Output the (X, Y) coordinate of the center of the cell containing the given text.  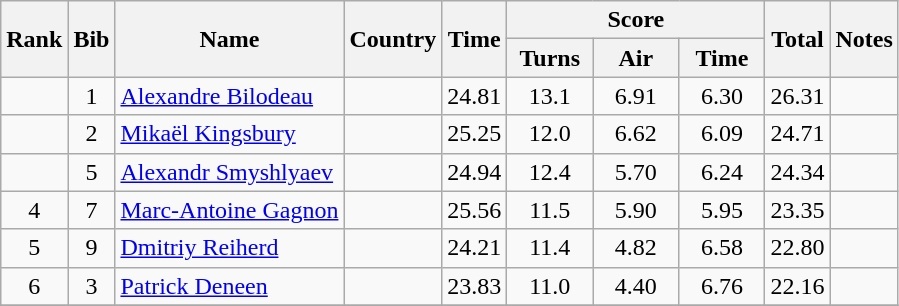
4.82 (636, 248)
Alexandr Smyshlyaev (230, 172)
9 (92, 248)
Notes (864, 39)
24.81 (474, 96)
Country (393, 39)
5.70 (636, 172)
22.80 (798, 248)
13.1 (550, 96)
Turns (550, 58)
2 (92, 134)
5.95 (722, 210)
4.40 (636, 286)
7 (92, 210)
Bib (92, 39)
6.09 (722, 134)
Air (636, 58)
6.58 (722, 248)
6.91 (636, 96)
Total (798, 39)
23.83 (474, 286)
11.0 (550, 286)
23.35 (798, 210)
6.24 (722, 172)
Marc-Antoine Gagnon (230, 210)
Alexandre Bilodeau (230, 96)
12.0 (550, 134)
4 (34, 210)
Score (636, 20)
24.94 (474, 172)
25.56 (474, 210)
6 (34, 286)
24.34 (798, 172)
1 (92, 96)
Rank (34, 39)
Name (230, 39)
5.90 (636, 210)
6.62 (636, 134)
12.4 (550, 172)
11.4 (550, 248)
24.21 (474, 248)
3 (92, 286)
11.5 (550, 210)
26.31 (798, 96)
Mikaël Kingsbury (230, 134)
24.71 (798, 134)
Patrick Deneen (230, 286)
22.16 (798, 286)
6.76 (722, 286)
Dmitriy Reiherd (230, 248)
6.30 (722, 96)
25.25 (474, 134)
